From the cell containing the given text, extract its center point as (x, y) coordinate. 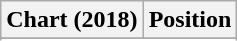
Position (190, 20)
Chart (2018) (72, 20)
